Output the (x, y) coordinate of the center of the cell containing the given text.  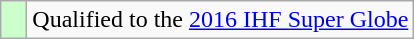
Qualified to the 2016 IHF Super Globe (220, 20)
